Output the [x, y] coordinate of the center of the cell containing the given text.  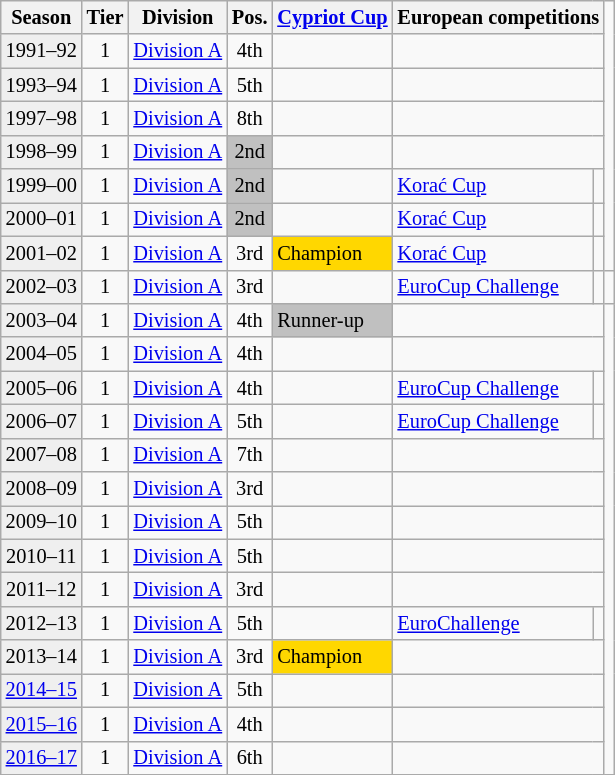
2014–15 [42, 690]
Runner-up [332, 320]
Season [42, 17]
European competitions [499, 17]
Cypriot Cup [332, 17]
2009–10 [42, 522]
2016–17 [42, 758]
Pos. [250, 17]
8th [250, 118]
2003–04 [42, 320]
1998–99 [42, 152]
Tier [106, 17]
EuroChallenge [493, 623]
1991–92 [42, 51]
7th [250, 455]
2000–01 [42, 219]
Division [178, 17]
1997–98 [42, 118]
2002–03 [42, 287]
2006–07 [42, 421]
2008–09 [42, 489]
2010–11 [42, 556]
2012–13 [42, 623]
2004–05 [42, 354]
2013–14 [42, 657]
2007–08 [42, 455]
6th [250, 758]
2015–16 [42, 724]
1993–94 [42, 85]
2011–12 [42, 589]
1999–00 [42, 186]
2005–06 [42, 388]
2001–02 [42, 253]
